Determine the (X, Y) coordinate at the center of the cell enclosing the given text.  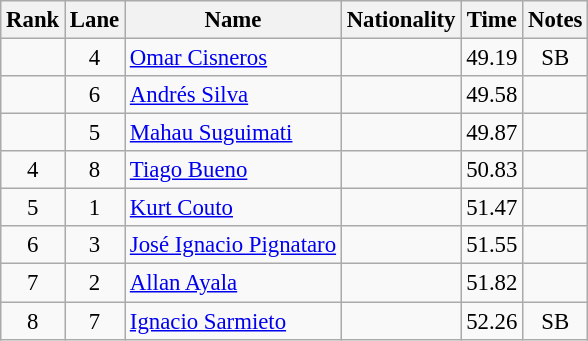
51.47 (492, 208)
Nationality (400, 20)
51.82 (492, 283)
Mahau Suguimati (234, 133)
50.83 (492, 170)
Andrés Silva (234, 95)
Notes (556, 20)
49.58 (492, 95)
Omar Cisneros (234, 58)
1 (95, 208)
49.87 (492, 133)
Name (234, 20)
Lane (95, 20)
Rank (33, 20)
49.19 (492, 58)
2 (95, 283)
Allan Ayala (234, 283)
Tiago Bueno (234, 170)
3 (95, 245)
José Ignacio Pignataro (234, 245)
51.55 (492, 245)
Time (492, 20)
Ignacio Sarmieto (234, 321)
Kurt Couto (234, 208)
52.26 (492, 321)
